Return the (X, Y) coordinate for the center point of the cell that contains the specified text.  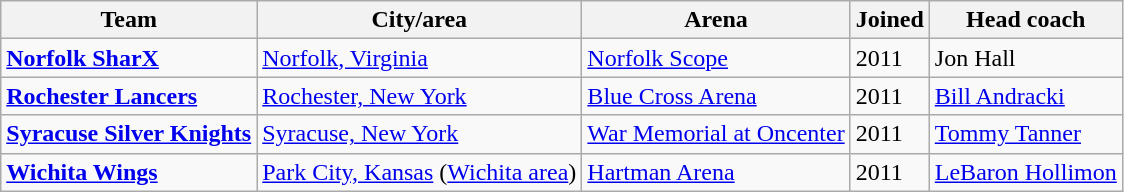
Syracuse Silver Knights (129, 134)
City/area (420, 20)
War Memorial at Oncenter (716, 134)
Hartman Arena (716, 172)
LeBaron Hollimon (1026, 172)
Wichita Wings (129, 172)
Park City, Kansas (Wichita area) (420, 172)
Jon Hall (1026, 58)
Blue Cross Arena (716, 96)
Norfolk Scope (716, 58)
Arena (716, 20)
Rochester, New York (420, 96)
Head coach (1026, 20)
Joined (890, 20)
Tommy Tanner (1026, 134)
Team (129, 20)
Norfolk SharX (129, 58)
Bill Andracki (1026, 96)
Norfolk, Virginia (420, 58)
Syracuse, New York (420, 134)
Rochester Lancers (129, 96)
